Capture the cell that displays the provided text and extract its (X, Y) central coordinate. 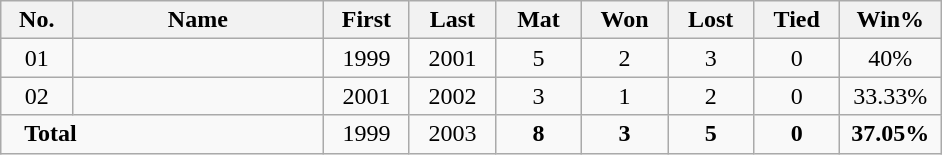
Lost (711, 20)
2002 (452, 96)
Tied (797, 20)
Name (198, 20)
Total (162, 134)
8 (538, 134)
02 (36, 96)
Won (625, 20)
2003 (452, 134)
1 (625, 96)
Mat (538, 20)
No. (36, 20)
40% (890, 58)
01 (36, 58)
33.33% (890, 96)
First (366, 20)
37.05% (890, 134)
Last (452, 20)
Win% (890, 20)
